Identify which cell holds the provided text, then report its (x, y) central coordinate. 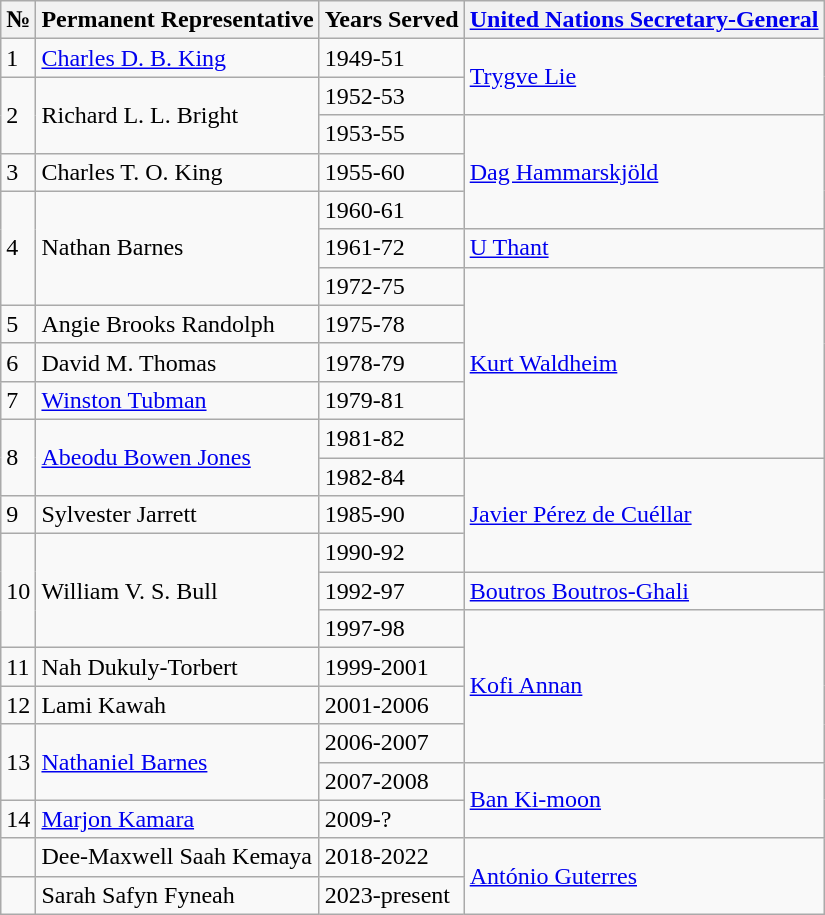
Kurt Waldheim (644, 362)
1981-82 (392, 438)
Kofi Annan (644, 686)
12 (18, 705)
Dee-Maxwell Saah Kemaya (178, 857)
1985-90 (392, 515)
Years Served (392, 20)
1953-55 (392, 134)
1 (18, 58)
2001-2006 (392, 705)
1961-72 (392, 248)
Dag Hammarskjöld (644, 172)
2 (18, 115)
2009-? (392, 819)
1978-79 (392, 362)
11 (18, 667)
1979-81 (392, 400)
1972-75 (392, 286)
1992-97 (392, 591)
Sarah Safyn Fyneah (178, 895)
1955-60 (392, 172)
10 (18, 591)
1990-92 (392, 553)
Nathaniel Barnes (178, 762)
Nathan Barnes (178, 248)
4 (18, 248)
Lami Kawah (178, 705)
Sylvester Jarrett (178, 515)
William V. S. Bull (178, 591)
1997-98 (392, 629)
№ (18, 20)
1999-2001 (392, 667)
Nah Dukuly-Torbert (178, 667)
9 (18, 515)
1975-78 (392, 324)
6 (18, 362)
3 (18, 172)
United Nations Secretary-General (644, 20)
Trygve Lie (644, 77)
António Guterres (644, 876)
Winston Tubman (178, 400)
U Thant (644, 248)
1952-53 (392, 96)
Charles T. O. King (178, 172)
Abeodu Bowen Jones (178, 457)
8 (18, 457)
Ban Ki-moon (644, 800)
Angie Brooks Randolph (178, 324)
14 (18, 819)
Marjon Kamara (178, 819)
Charles D. B. King (178, 58)
2007-2008 (392, 781)
13 (18, 762)
1949-51 (392, 58)
Richard L. L. Bright (178, 115)
1982-84 (392, 477)
2023-present (392, 895)
7 (18, 400)
Javier Pérez de Cuéllar (644, 515)
David M. Thomas (178, 362)
2006-2007 (392, 743)
5 (18, 324)
2018-2022 (392, 857)
Permanent Representative (178, 20)
1960-61 (392, 210)
Boutros Boutros-Ghali (644, 591)
